Identify which cell holds the provided text, then report its (x, y) central coordinate. 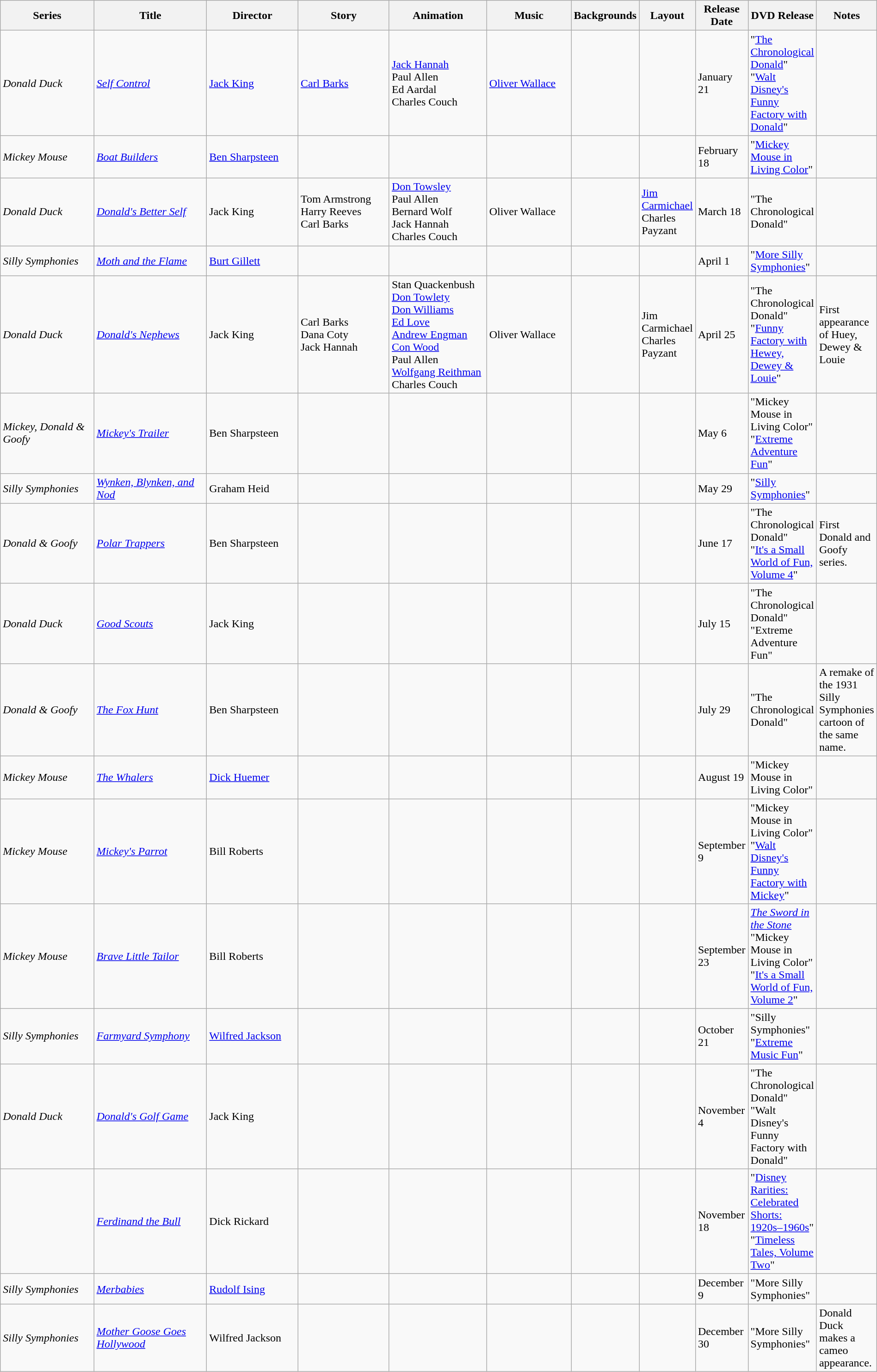
January 21 (722, 83)
Title (150, 16)
Carl Barks (343, 83)
July 15 (722, 624)
"Mickey Mouse in Living Color" "Walt Disney's Funny Factory with Mickey" (782, 851)
Backgrounds (605, 16)
Dick Huemer (253, 777)
"The Chronological Donald" "Funny Factory with Hewey, Dewey & Louie" (782, 334)
Donald's Golf Game (150, 1117)
October 21 (722, 1036)
Notes (846, 16)
Rudolf Ising (253, 1289)
November 18 (722, 1221)
"Silly Symphonies" "Extreme Music Fun" (782, 1036)
Mickey, Donald & Goofy (47, 433)
Polar Trappers (150, 543)
The Whalers (150, 777)
February 18 (722, 157)
November 4 (722, 1117)
"Disney Rarities: Celebrated Shorts: 1920s–1960s" "Timeless Tales, Volume Two" (782, 1221)
May 6 (722, 433)
Self Control (150, 83)
Mother Goose Goes Hollywood (150, 1338)
Dick Rickard (253, 1221)
December 30 (722, 1338)
June 17 (722, 543)
Release Date (722, 16)
Animation (438, 16)
Music (529, 16)
The Fox Hunt (150, 710)
Mickey's Trailer (150, 433)
Donald's Better Self (150, 212)
First appearance of Huey, Dewey & Louie (846, 334)
August 19 (722, 777)
Series (47, 16)
Mickey's Parrot (150, 851)
April 1 (722, 261)
Story (343, 16)
DVD Release (782, 16)
Stan Quackenbush Don Towlety Don Williams Ed Love Andrew Engman Con Wood Paul Allen Wolfgang Reithman Charles Couch (438, 334)
Good Scouts (150, 624)
December 9 (722, 1289)
"Mickey Mouse in Living Color" "Extreme Adventure Fun" (782, 433)
The Sword in the Stone "Mickey Mouse in Living Color" "It's a Small World of Fun, Volume 2" (782, 957)
Tom Armstrong Harry Reeves Carl Barks (343, 212)
Director (253, 16)
May 29 (722, 488)
Boat Builders (150, 157)
Burt Gillett (253, 261)
Brave Little Tailor (150, 957)
"The Chronological Donald" "Extreme Adventure Fun" (782, 624)
September 9 (722, 851)
"Silly Symphonies" (782, 488)
Farmyard Symphony (150, 1036)
March 18 (722, 212)
July 29 (722, 710)
Donald Duck makes a cameo appearance. (846, 1338)
Don Towsley Paul Allen Bernard Wolf Jack Hannah Charles Couch (438, 212)
April 25 (722, 334)
Moth and the Flame (150, 261)
Graham Heid (253, 488)
Layout (667, 16)
Merbabies (150, 1289)
Carl Barks Dana Coty Jack Hannah (343, 334)
Ferdinand the Bull (150, 1221)
First Donald and Goofy series. (846, 543)
A remake of the 1931 Silly Symphonies cartoon of the same name. (846, 710)
Donald's Nephews (150, 334)
Jack Hannah Paul Allen Ed Aardal Charles Couch (438, 83)
"The Chronological Donald" "It's a Small World of Fun, Volume 4" (782, 543)
Wynken, Blynken, and Nod (150, 488)
September 23 (722, 957)
